Provide the (x, y) coordinate of the cell's center where the given text is located.  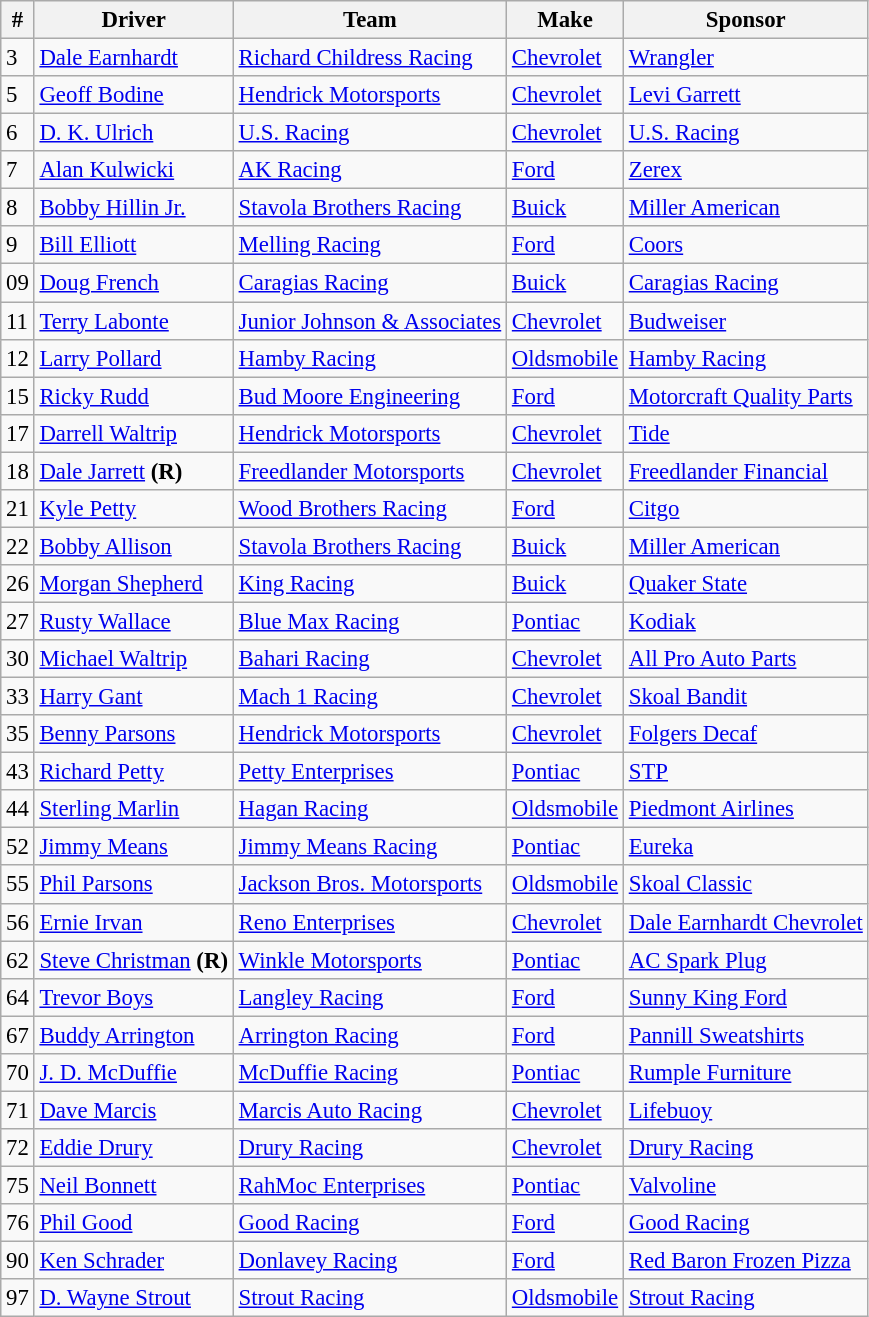
King Racing (370, 584)
Dave Marcis (134, 1110)
6 (18, 133)
Richard Childress Racing (370, 58)
Doug French (134, 283)
D. Wayne Strout (134, 1298)
09 (18, 283)
Rusty Wallace (134, 621)
64 (18, 997)
Bobby Allison (134, 546)
12 (18, 358)
62 (18, 960)
Trevor Boys (134, 997)
97 (18, 1298)
67 (18, 1035)
26 (18, 584)
71 (18, 1110)
Jimmy Means (134, 847)
Tide (746, 433)
Ken Schrader (134, 1261)
Marcis Auto Racing (370, 1110)
Morgan Shepherd (134, 584)
18 (18, 471)
76 (18, 1223)
21 (18, 509)
Darrell Waltrip (134, 433)
17 (18, 433)
Dale Earnhardt (134, 58)
Mach 1 Racing (370, 697)
Blue Max Racing (370, 621)
35 (18, 734)
Budweiser (746, 321)
43 (18, 772)
Wood Brothers Racing (370, 509)
5 (18, 95)
AK Racing (370, 170)
J. D. McDuffie (134, 1073)
30 (18, 659)
Kodiak (746, 621)
9 (18, 245)
Jimmy Means Racing (370, 847)
Dale Earnhardt Chevrolet (746, 922)
Folgers Decaf (746, 734)
Make (566, 20)
Langley Racing (370, 997)
AC Spark Plug (746, 960)
Wrangler (746, 58)
Reno Enterprises (370, 922)
8 (18, 208)
3 (18, 58)
Arrington Racing (370, 1035)
Ernie Irvan (134, 922)
Levi Garrett (746, 95)
Dale Jarrett (R) (134, 471)
Bill Elliott (134, 245)
90 (18, 1261)
Neil Bonnett (134, 1185)
Winkle Motorsports (370, 960)
Coors (746, 245)
Lifebuoy (746, 1110)
44 (18, 809)
Petty Enterprises (370, 772)
70 (18, 1073)
Team (370, 20)
Skoal Classic (746, 885)
Harry Gant (134, 697)
7 (18, 170)
52 (18, 847)
# (18, 20)
Piedmont Airlines (746, 809)
STP (746, 772)
Melling Racing (370, 245)
33 (18, 697)
Quaker State (746, 584)
55 (18, 885)
Pannill Sweatshirts (746, 1035)
Bahari Racing (370, 659)
RahMoc Enterprises (370, 1185)
Sterling Marlin (134, 809)
Buddy Arrington (134, 1035)
75 (18, 1185)
Terry Labonte (134, 321)
Junior Johnson & Associates (370, 321)
Alan Kulwicki (134, 170)
All Pro Auto Parts (746, 659)
Phil Parsons (134, 885)
Valvoline (746, 1185)
Bobby Hillin Jr. (134, 208)
Eddie Drury (134, 1148)
Steve Christman (R) (134, 960)
11 (18, 321)
Kyle Petty (134, 509)
27 (18, 621)
Zerex (746, 170)
Freedlander Financial (746, 471)
Red Baron Frozen Pizza (746, 1261)
15 (18, 396)
Citgo (746, 509)
Ricky Rudd (134, 396)
Phil Good (134, 1223)
Michael Waltrip (134, 659)
72 (18, 1148)
McDuffie Racing (370, 1073)
Sunny King Ford (746, 997)
Larry Pollard (134, 358)
Hagan Racing (370, 809)
Sponsor (746, 20)
Jackson Bros. Motorsports (370, 885)
56 (18, 922)
22 (18, 546)
Motorcraft Quality Parts (746, 396)
Eureka (746, 847)
Rumple Furniture (746, 1073)
Driver (134, 20)
Richard Petty (134, 772)
Bud Moore Engineering (370, 396)
Benny Parsons (134, 734)
D. K. Ulrich (134, 133)
Donlavey Racing (370, 1261)
Geoff Bodine (134, 95)
Skoal Bandit (746, 697)
Freedlander Motorsports (370, 471)
